For the text-containing cell, return its midpoint in [X, Y] coordinate format. 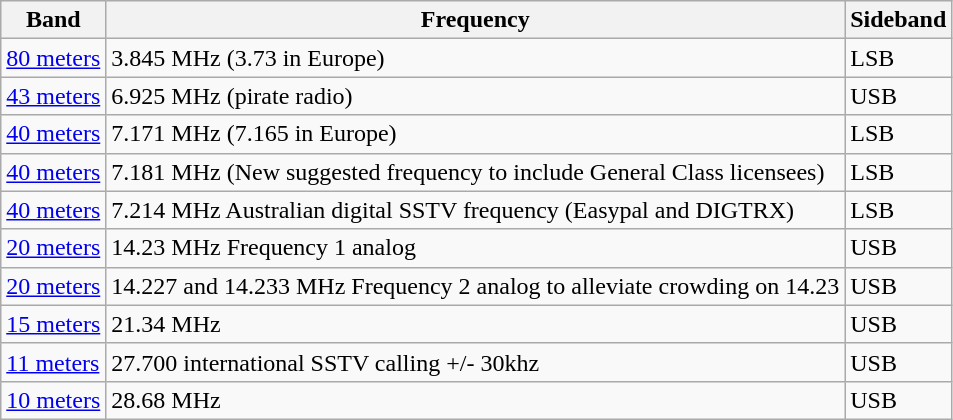
14.23 MHz Frequency 1 analog [476, 248]
21.34 MHz [476, 324]
3.845 MHz (3.73 in Europe) [476, 58]
Sideband [898, 20]
11 meters [54, 362]
7.171 MHz (7.165 in Europe) [476, 134]
14.227 and 14.233 MHz Frequency 2 analog to alleviate crowding on 14.23 [476, 286]
Band [54, 20]
43 meters [54, 96]
6.925 MHz (pirate radio) [476, 96]
7.214 MHz Australian digital SSTV frequency (Easypal and DIGTRX) [476, 210]
7.181 MHz (New suggested frequency to include General Class licensees) [476, 172]
15 meters [54, 324]
Frequency [476, 20]
27.700 international SSTV calling +/- 30khz [476, 362]
80 meters [54, 58]
28.68 MHz [476, 400]
10 meters [54, 400]
